Determine the [x, y] coordinate at the center of the cell enclosing the given text.  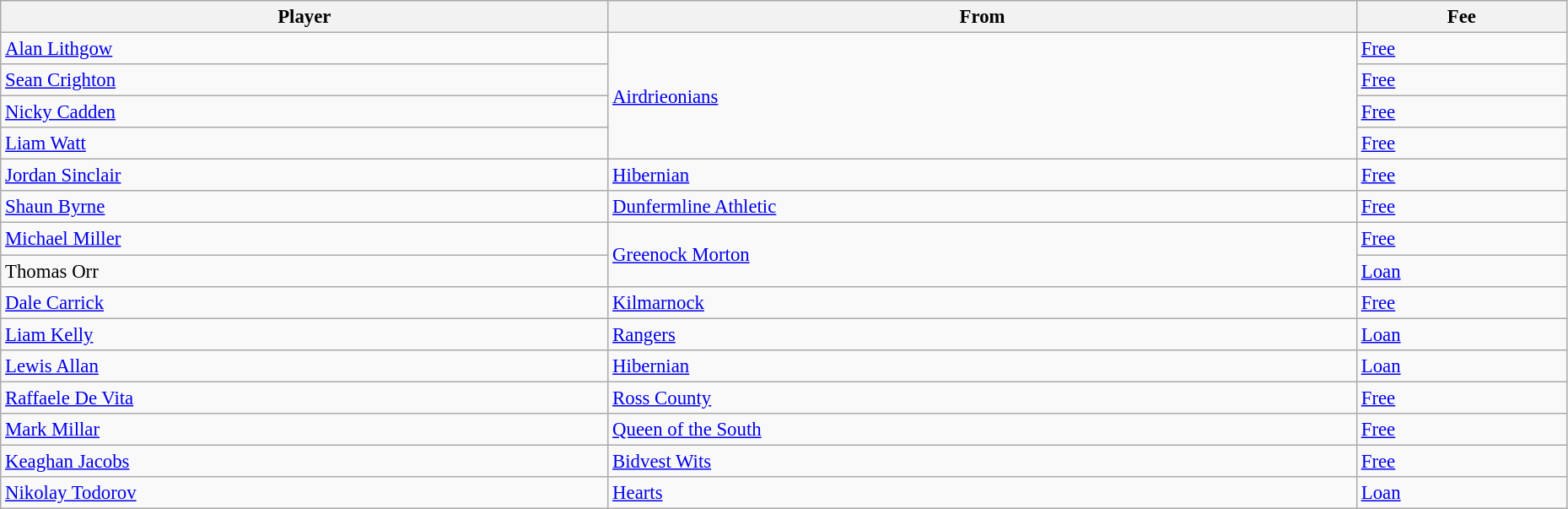
Liam Kelly [304, 334]
Michael Miller [304, 239]
From [983, 17]
Dale Carrick [304, 302]
Nikolay Todorov [304, 493]
Fee [1461, 17]
Jordan Sinclair [304, 176]
Rangers [983, 334]
Airdrieonians [983, 96]
Greenock Morton [983, 255]
Player [304, 17]
Thomas Orr [304, 271]
Hearts [983, 493]
Mark Millar [304, 430]
Shaun Byrne [304, 207]
Liam Watt [304, 143]
Sean Crighton [304, 80]
Queen of the South [983, 430]
Raffaele De Vita [304, 398]
Kilmarnock [983, 302]
Bidvest Wits [983, 461]
Nicky Cadden [304, 112]
Alan Lithgow [304, 49]
Keaghan Jacobs [304, 461]
Lewis Allan [304, 366]
Ross County [983, 398]
Dunfermline Athletic [983, 207]
